Output the (x, y) coordinate of the center of the cell containing the given text.  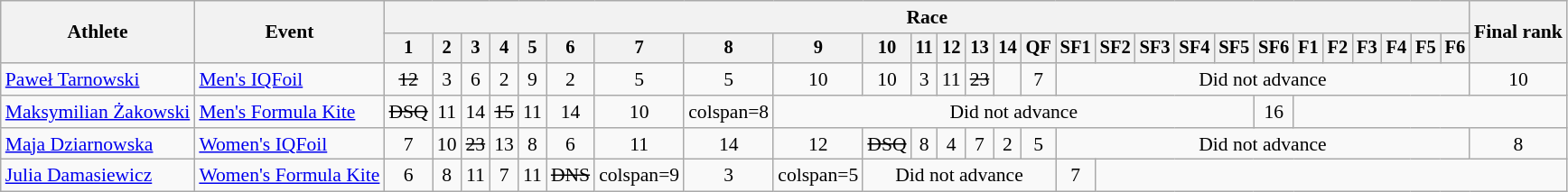
Maksymilian Żakowski (98, 112)
Maja Dziarnowska (98, 144)
Men's IQFoil (289, 79)
QF (1039, 49)
Paweł Tarnowski (98, 79)
15 (504, 112)
Final rank (1518, 32)
Race (927, 17)
F4 (1396, 49)
F3 (1367, 49)
SF4 (1194, 49)
Julia Damasiewicz (98, 176)
SF6 (1274, 49)
Women's IQFoil (289, 144)
Athlete (98, 32)
1 (408, 49)
SF3 (1155, 49)
SF2 (1115, 49)
SF1 (1076, 49)
F6 (1455, 49)
colspan=9 (639, 176)
F1 (1308, 49)
F5 (1425, 49)
Women's Formula Kite (289, 176)
colspan=5 (818, 176)
16 (1274, 112)
colspan=8 (728, 112)
Event (289, 32)
F2 (1338, 49)
Men's Formula Kite (289, 112)
DNS (571, 176)
SF5 (1234, 49)
